From the cell containing the given text, extract its center point as [x, y] coordinate. 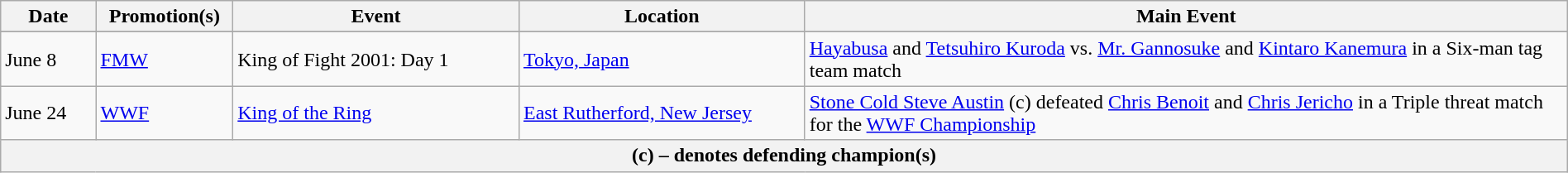
Tokyo, Japan [662, 60]
Stone Cold Steve Austin (c) defeated Chris Benoit and Chris Jericho in a Triple threat match for the WWF Championship [1186, 113]
Location [662, 17]
June 24 [48, 113]
FMW [165, 60]
(c) – denotes defending champion(s) [784, 156]
King of the Ring [376, 113]
Event [376, 17]
Main Event [1186, 17]
June 8 [48, 60]
East Rutherford, New Jersey [662, 113]
King of Fight 2001: Day 1 [376, 60]
WWF [165, 113]
Date [48, 17]
Promotion(s) [165, 17]
Hayabusa and Tetsuhiro Kuroda vs. Mr. Gannosuke and Kintaro Kanemura in a Six-man tag team match [1186, 60]
